For the text-containing cell, return its midpoint in [x, y] coordinate format. 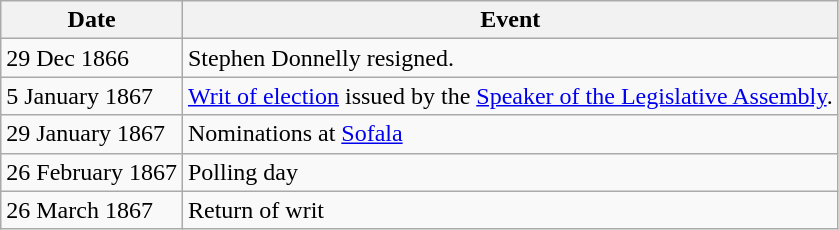
5 January 1867 [92, 96]
Event [510, 20]
26 March 1867 [92, 210]
Return of writ [510, 210]
29 January 1867 [92, 134]
29 Dec 1866 [92, 58]
Writ of election issued by the Speaker of the Legislative Assembly. [510, 96]
Date [92, 20]
Nominations at Sofala [510, 134]
Polling day [510, 172]
26 February 1867 [92, 172]
Stephen Donnelly resigned. [510, 58]
